Determine the [x, y] coordinate at the center of the cell enclosing the given text.  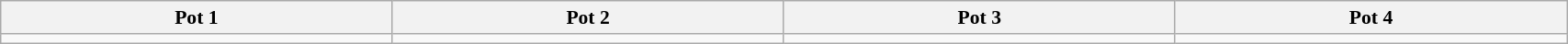
Pot 4 [1371, 17]
Pot 1 [197, 17]
Pot 2 [588, 17]
Pot 3 [979, 17]
